Provide the [X, Y] coordinate of the cell's center where the given text is located.  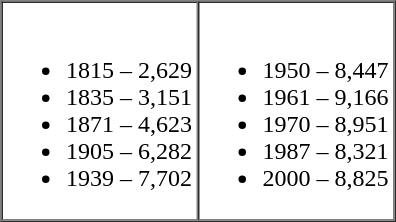
1950 – 8,4471961 – 9,1661970 – 8,9511987 – 8,3212000 – 8,825 [296, 112]
1815 – 2,6291835 – 3,1511871 – 4,6231905 – 6,2821939 – 7,702 [100, 112]
